Pinpoint the cell where the given text exists, returning its (X, Y) midpoint coordinate. 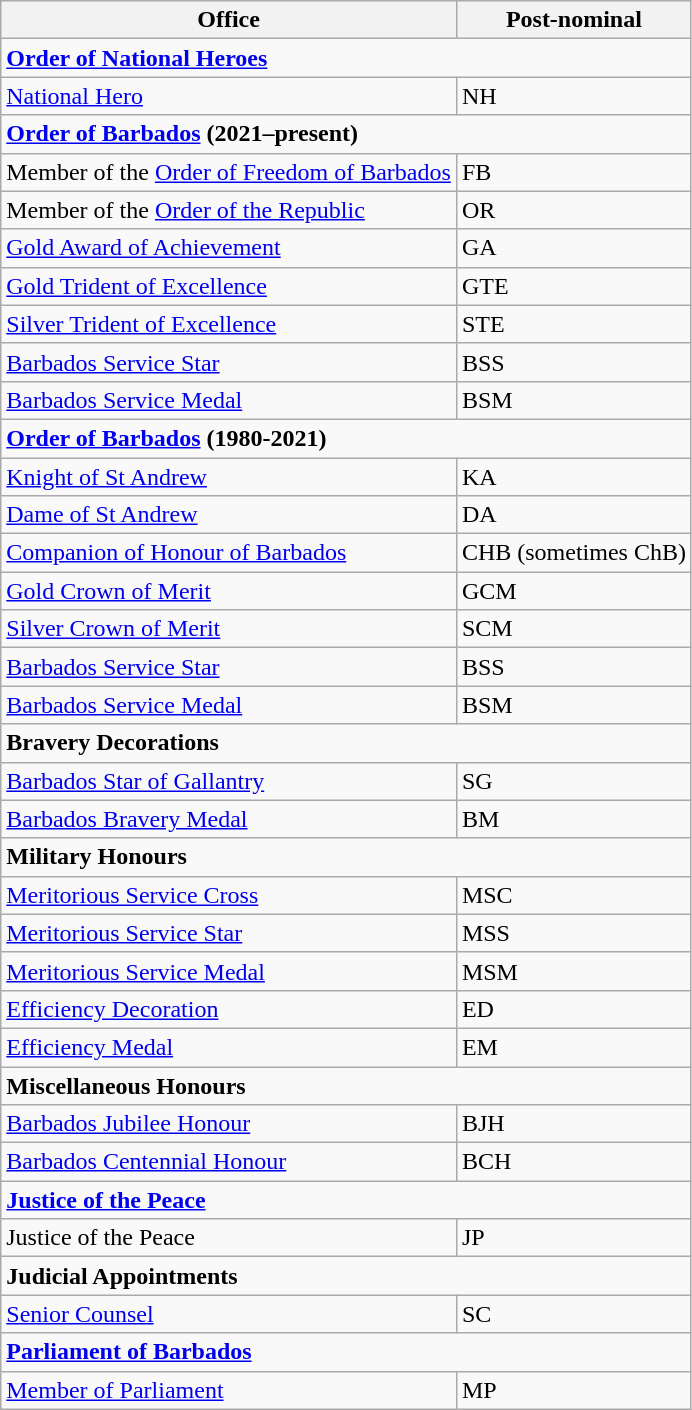
STE (574, 324)
Barbados Star of Gallantry (229, 781)
OR (574, 210)
Barbados Bravery Medal (229, 819)
Post-nominal (574, 20)
Efficiency Decoration (229, 1009)
BJH (574, 1124)
GCM (574, 591)
JP (574, 1238)
Order of National Heroes (346, 58)
SG (574, 781)
Member of the Order of Freedom of Barbados (229, 172)
FB (574, 172)
Bravery Decorations (346, 743)
National Hero (229, 96)
DA (574, 515)
Military Honours (346, 857)
Senior Counsel (229, 1314)
Order of Barbados (2021–present) (346, 134)
Judicial Appointments (346, 1276)
Meritorious Service Cross (229, 895)
Silver Crown of Merit (229, 629)
Gold Trident of Excellence (229, 286)
Meritorious Service Star (229, 933)
Silver Trident of Excellence (229, 324)
Order of Barbados (1980-2021) (346, 438)
Member of the Order of the Republic (229, 210)
BM (574, 819)
BCH (574, 1162)
MSC (574, 895)
Miscellaneous Honours (346, 1085)
EM (574, 1047)
Barbados Jubilee Honour (229, 1124)
GA (574, 248)
MSM (574, 971)
NH (574, 96)
MP (574, 1390)
Meritorious Service Medal (229, 971)
Gold Award of Achievement (229, 248)
ED (574, 1009)
SC (574, 1314)
Efficiency Medal (229, 1047)
Office (229, 20)
Barbados Centennial Honour (229, 1162)
Parliament of Barbados (346, 1352)
SCM (574, 629)
Dame of St Andrew (229, 515)
KA (574, 477)
Companion of Honour of Barbados (229, 553)
MSS (574, 933)
CHB (sometimes ChB) (574, 553)
GTE (574, 286)
Member of Parliament (229, 1390)
Gold Crown of Merit (229, 591)
Knight of St Andrew (229, 477)
